Return [X, Y] of the center of cell containing provided text 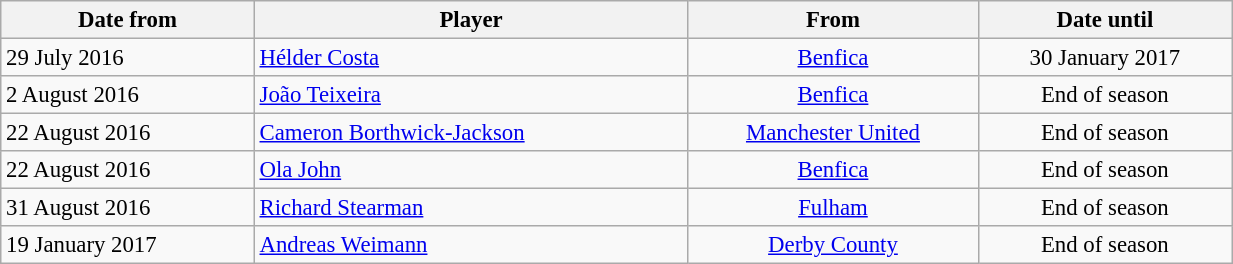
Derby County [833, 245]
2 August 2016 [128, 95]
From [833, 20]
19 January 2017 [128, 245]
Manchester United [833, 133]
Fulham [833, 208]
Hélder Costa [471, 58]
Date until [1105, 20]
Date from [128, 20]
Richard Stearman [471, 208]
Ola John [471, 170]
Andreas Weimann [471, 245]
João Teixeira [471, 95]
Cameron Borthwick-Jackson [471, 133]
31 August 2016 [128, 208]
29 July 2016 [128, 58]
30 January 2017 [1105, 58]
Player [471, 20]
